Locate the cell with the specified text and output its [x, y] center coordinate. 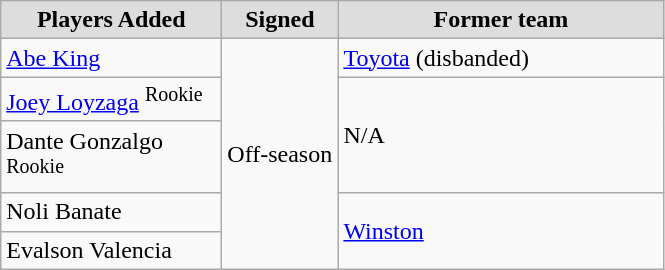
Signed [280, 20]
Toyota (disbanded) [501, 58]
Abe King [112, 58]
Players Added [112, 20]
Joey Loyzaga Rookie [112, 100]
Evalson Valencia [112, 250]
N/A [501, 135]
Off-season [280, 154]
Former team [501, 20]
Noli Banate [112, 212]
Winston [501, 231]
Dante Gonzalgo Rookie [112, 157]
